From the cell containing the given text, extract its center point as (X, Y) coordinate. 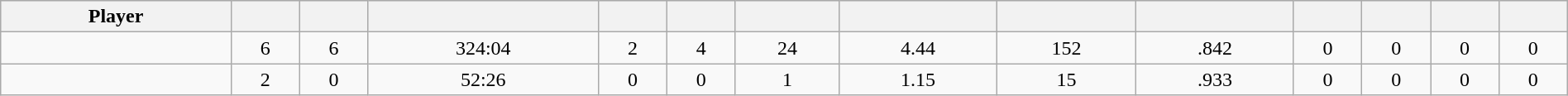
4 (701, 48)
4.44 (918, 48)
24 (787, 48)
15 (1067, 79)
Player (116, 17)
.933 (1215, 79)
52:26 (483, 79)
1.15 (918, 79)
324:04 (483, 48)
1 (787, 79)
.842 (1215, 48)
152 (1067, 48)
